Capture the cell that displays the provided text and extract its [X, Y] central coordinate. 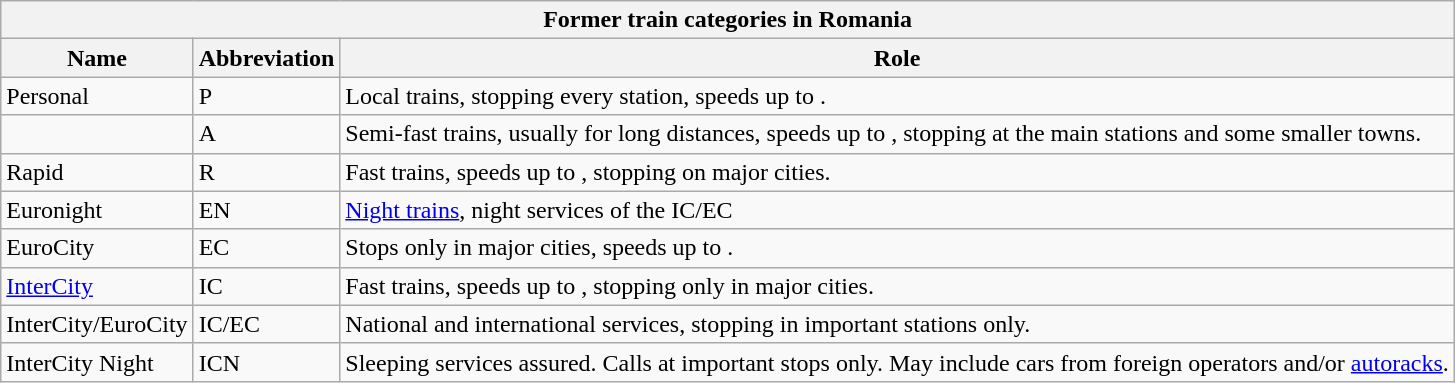
Stops only in major cities, speeds up to . [898, 248]
Role [898, 58]
EC [266, 248]
EN [266, 210]
InterCity Night [97, 362]
Former train categories in Romania [728, 20]
A [266, 134]
IC/EC [266, 324]
Personal [97, 96]
P [266, 96]
Abbreviation [266, 58]
Rapid [97, 172]
InterCity/EuroCity [97, 324]
Local trains, stopping every station, speeds up to . [898, 96]
Fast trains, speeds up to , stopping on major cities. [898, 172]
Semi-fast trains, usually for long distances, speeds up to , stopping at the main stations and some smaller towns. [898, 134]
IC [266, 286]
InterCity [97, 286]
EuroCity [97, 248]
National and international services, stopping in important stations only. [898, 324]
Fast trains, speeds up to , stopping only in major cities. [898, 286]
Sleeping services assured. Calls at important stops only. May include cars from foreign operators and/or autoracks. [898, 362]
Euronight [97, 210]
Night trains, night services of the IC/EC [898, 210]
Name [97, 58]
ICN [266, 362]
R [266, 172]
